Determine the [X, Y] coordinate at the center of the cell enclosing the given text.  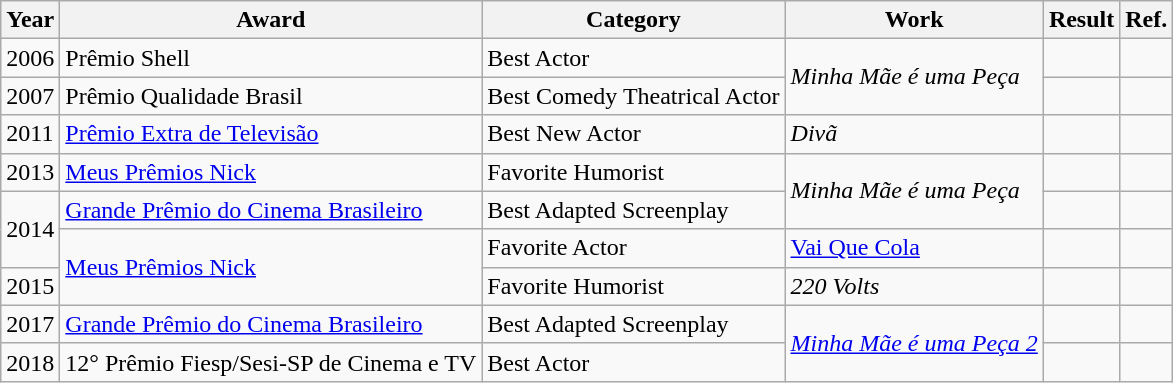
Divã [914, 134]
Minha Mãe é uma Peça 2 [914, 343]
Category [634, 20]
2006 [30, 58]
Prêmio Qualidade Brasil [271, 96]
2011 [30, 134]
Prêmio Shell [271, 58]
Favorite Actor [634, 248]
2015 [30, 286]
2018 [30, 362]
220 Volts [914, 286]
Prêmio Extra de Televisão [271, 134]
Vai Que Cola [914, 248]
Result [1081, 20]
Best New Actor [634, 134]
Year [30, 20]
Award [271, 20]
2013 [30, 172]
Work [914, 20]
Best Comedy Theatrical Actor [634, 96]
2007 [30, 96]
2017 [30, 324]
12° Prêmio Fiesp/Sesi-SP de Cinema e TV [271, 362]
Ref. [1146, 20]
2014 [30, 229]
